Return (x, y) of the center of cell containing provided text 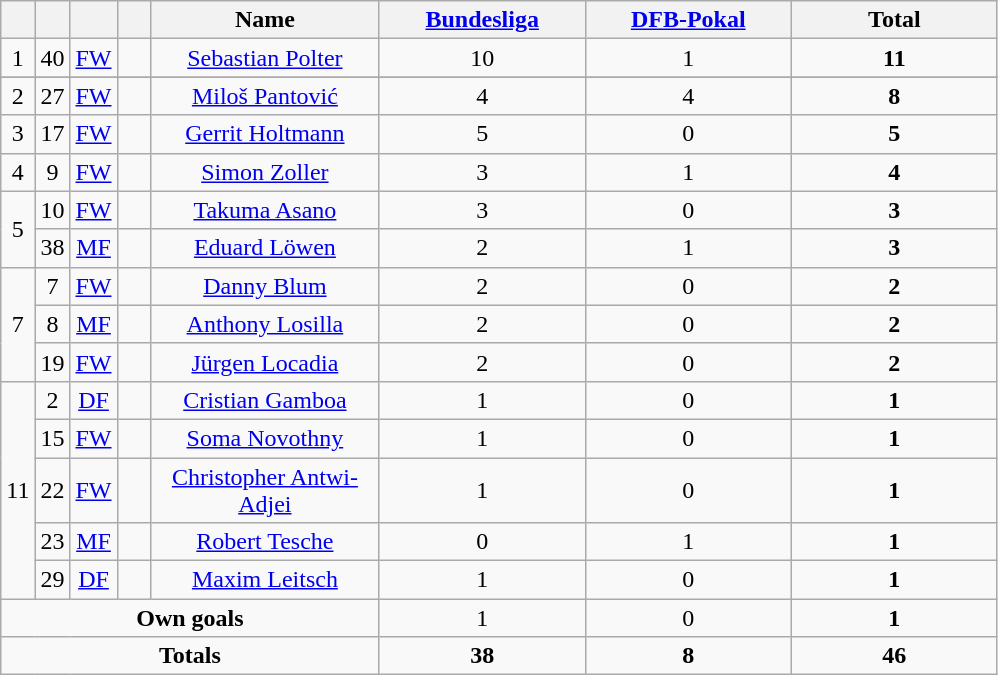
Robert Tesche (266, 542)
Takuma Asano (266, 210)
Danny Blum (266, 286)
22 (52, 490)
Anthony Losilla (266, 324)
DFB-Pokal (688, 20)
Sebastian Polter (266, 58)
Totals (190, 656)
Cristian Gamboa (266, 400)
17 (52, 134)
23 (52, 542)
Total (894, 20)
29 (52, 580)
Christopher Antwi-Adjei (266, 490)
40 (52, 58)
Simon Zoller (266, 172)
Soma Novothny (266, 438)
9 (52, 172)
46 (894, 656)
Jürgen Locadia (266, 362)
27 (52, 96)
19 (52, 362)
Bundesliga (482, 20)
Name (266, 20)
Maxim Leitsch (266, 580)
Gerrit Holtmann (266, 134)
Eduard Löwen (266, 248)
Miloš Pantović (266, 96)
Own goals (190, 618)
15 (52, 438)
